Capture the cell that displays the provided text and extract its [x, y] central coordinate. 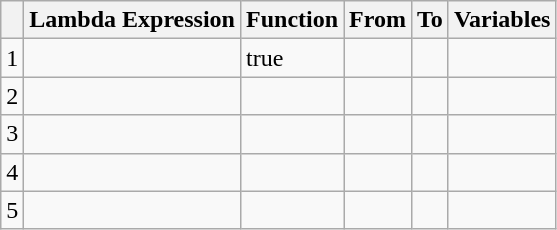
3 [12, 134]
1 [12, 58]
From [378, 20]
Function [292, 20]
Lambda Expression [132, 20]
To [430, 20]
4 [12, 172]
Variables [502, 20]
2 [12, 96]
5 [12, 210]
true [292, 58]
